Capture the cell that displays the provided text and extract its (X, Y) central coordinate. 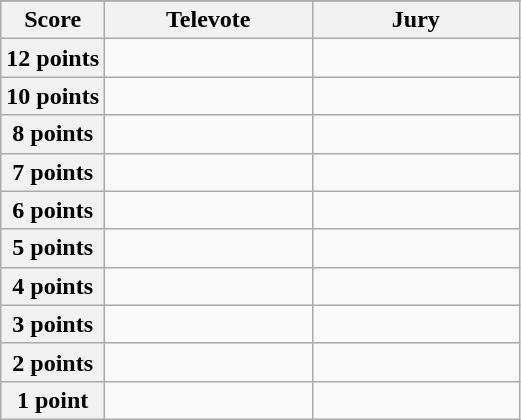
8 points (53, 134)
Score (53, 20)
Televote (209, 20)
3 points (53, 324)
6 points (53, 210)
1 point (53, 400)
12 points (53, 58)
7 points (53, 172)
Jury (416, 20)
2 points (53, 362)
4 points (53, 286)
10 points (53, 96)
5 points (53, 248)
